Scan for the cell matching the given text and deliver its (x, y) coordinate at center. 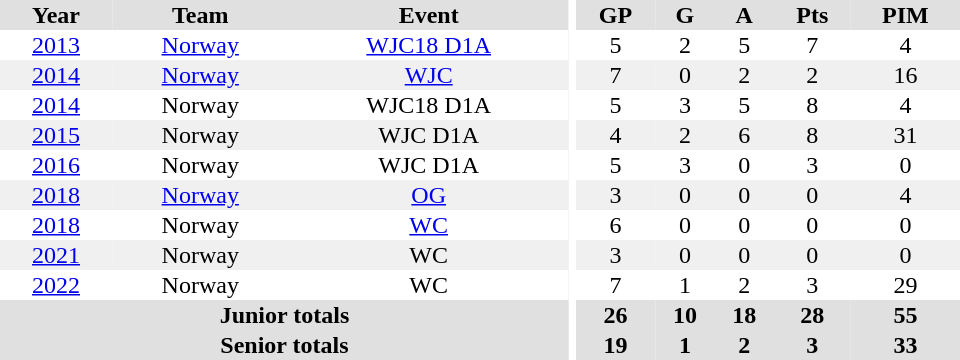
PIM (906, 15)
19 (616, 345)
2016 (56, 165)
2021 (56, 255)
31 (906, 135)
18 (744, 315)
Pts (812, 15)
28 (812, 315)
2013 (56, 45)
10 (684, 315)
A (744, 15)
26 (616, 315)
Junior totals (284, 315)
GP (616, 15)
G (684, 15)
2022 (56, 285)
2015 (56, 135)
Year (56, 15)
16 (906, 75)
OG (428, 195)
Team (200, 15)
29 (906, 285)
33 (906, 345)
55 (906, 315)
Event (428, 15)
WJC (428, 75)
Senior totals (284, 345)
